Scan for the cell matching the given text and deliver its (x, y) coordinate at center. 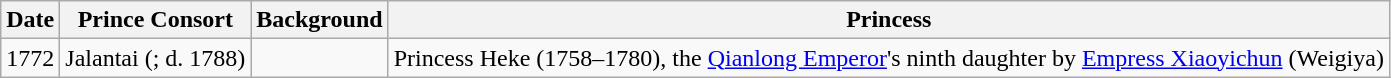
Princess Heke (1758–1780), the Qianlong Emperor's ninth daughter by Empress Xiaoyichun (Weigiya) (888, 58)
Prince Consort (156, 20)
Princess (888, 20)
1772 (30, 58)
Background (320, 20)
Jalantai (; d. 1788) (156, 58)
Date (30, 20)
